Pinpoint the cell where the given text exists, returning its [X, Y] midpoint coordinate. 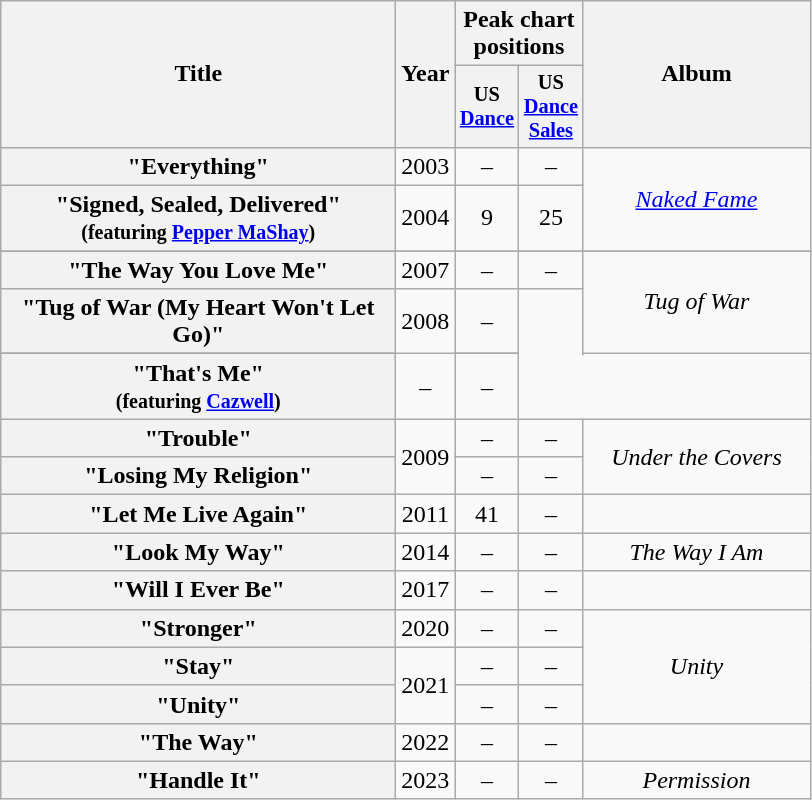
"Losing My Religion" [198, 476]
Year [426, 74]
2008 [426, 322]
2004 [426, 218]
"Everything" [198, 166]
Permission [696, 780]
"Unity" [198, 704]
Album [696, 74]
9 [487, 218]
2022 [426, 742]
2007 [426, 270]
"Look My Way" [198, 552]
USDance [487, 107]
"That's Me"(featuring Cazwell) [198, 386]
USDanceSales [551, 107]
Peak chart positions [519, 34]
2023 [426, 780]
"Signed, Sealed, Delivered"(featuring Pepper MaShay) [198, 218]
2011 [426, 514]
2003 [426, 166]
"Let Me Live Again" [198, 514]
2014 [426, 552]
Title [198, 74]
"Will I Ever Be" [198, 590]
2020 [426, 628]
2021 [426, 685]
2009 [426, 457]
"Stay" [198, 666]
25 [551, 218]
"Trouble" [198, 438]
The Way I Am [696, 552]
41 [487, 514]
Tug of War [696, 302]
"Stronger" [198, 628]
"The Way" [198, 742]
Unity [696, 666]
2017 [426, 590]
Under the Covers [696, 457]
Naked Fame [696, 198]
"Handle It" [198, 780]
"Tug of War (My Heart Won't Let Go)" [198, 322]
"The Way You Love Me" [198, 270]
